Determine the [X, Y] coordinate at the center of the cell enclosing the given text.  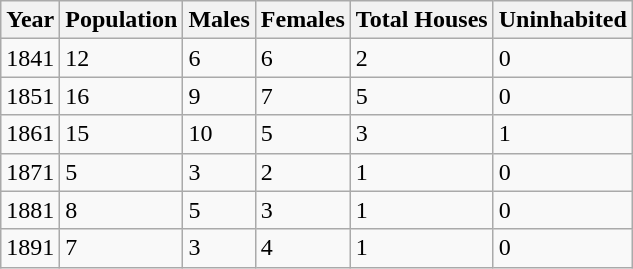
1851 [30, 96]
Total Houses [422, 20]
8 [122, 210]
Year [30, 20]
4 [302, 248]
1881 [30, 210]
15 [122, 134]
Females [302, 20]
10 [219, 134]
1861 [30, 134]
Males [219, 20]
9 [219, 96]
1891 [30, 248]
Population [122, 20]
1871 [30, 172]
Uninhabited [562, 20]
16 [122, 96]
1841 [30, 58]
12 [122, 58]
